Extract the [x, y] coordinate from the center of the cell holding the provided text.  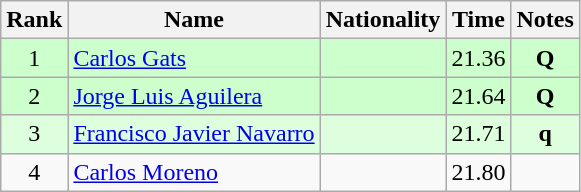
21.80 [478, 172]
3 [34, 134]
q [545, 134]
Jorge Luis Aguilera [194, 96]
Francisco Javier Navarro [194, 134]
Name [194, 20]
Notes [545, 20]
Rank [34, 20]
1 [34, 58]
2 [34, 96]
21.71 [478, 134]
Carlos Moreno [194, 172]
21.36 [478, 58]
Nationality [383, 20]
4 [34, 172]
Time [478, 20]
Carlos Gats [194, 58]
21.64 [478, 96]
